Output the (X, Y) coordinate of the center of the cell containing the given text.  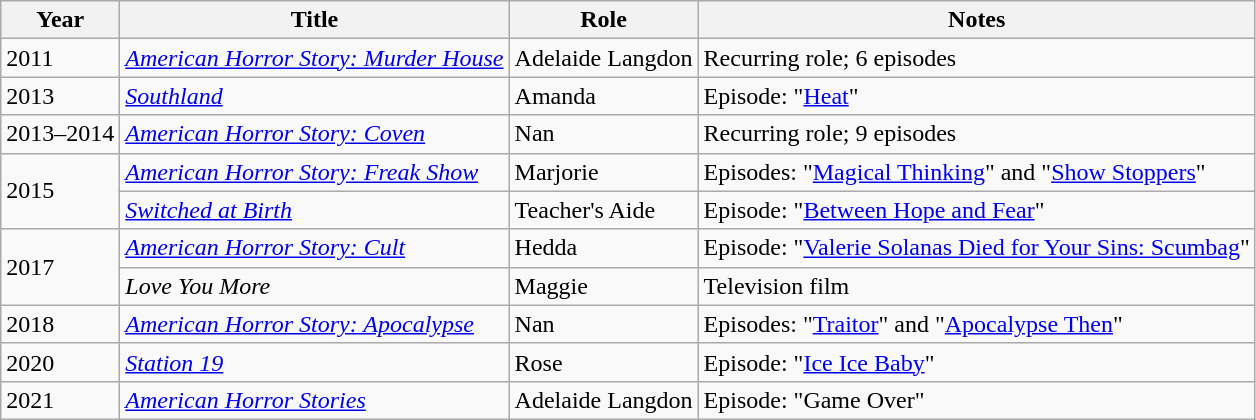
Southland (314, 96)
Marjorie (604, 172)
Episode: "Valerie Solanas Died for Your Sins: Scumbag" (976, 248)
Teacher's Aide (604, 210)
Episodes: "Traitor" and "Apocalypse Then" (976, 324)
Maggie (604, 286)
Station 19 (314, 362)
Episode: "Heat" (976, 96)
Role (604, 20)
Title (314, 20)
Notes (976, 20)
American Horror Stories (314, 400)
2015 (60, 191)
Hedda (604, 248)
Amanda (604, 96)
Love You More (314, 286)
2018 (60, 324)
Episode: "Game Over" (976, 400)
American Horror Story: Apocalypse (314, 324)
Switched at Birth (314, 210)
2011 (60, 58)
2017 (60, 267)
American Horror Story: Freak Show (314, 172)
Year (60, 20)
2013 (60, 96)
Episode: "Between Hope and Fear" (976, 210)
2013–2014 (60, 134)
Recurring role; 9 episodes (976, 134)
American Horror Story: Coven (314, 134)
2020 (60, 362)
Episode: "Ice Ice Baby" (976, 362)
American Horror Story: Murder House (314, 58)
Recurring role; 6 episodes (976, 58)
2021 (60, 400)
Television film (976, 286)
Episodes: "Magical Thinking" and "Show Stoppers" (976, 172)
Rose (604, 362)
American Horror Story: Cult (314, 248)
